Return the [x, y] coordinate for the center point of the cell that contains the specified text.  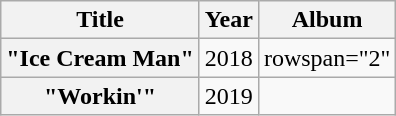
Album [327, 20]
"Ice Cream Man" [100, 58]
2019 [228, 96]
rowspan="2" [327, 58]
Title [100, 20]
"Workin'" [100, 96]
Year [228, 20]
2018 [228, 58]
